Return (x, y) of the center of cell containing provided text 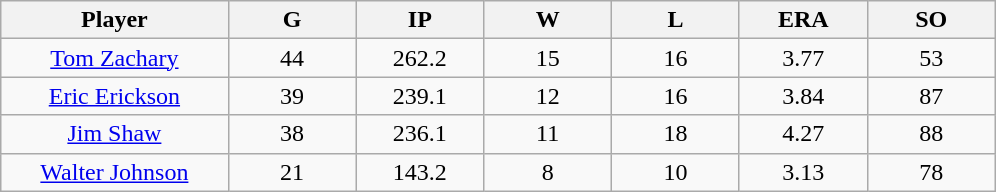
53 (931, 58)
L (676, 20)
8 (548, 172)
262.2 (420, 58)
Walter Johnson (114, 172)
21 (292, 172)
78 (931, 172)
3.84 (803, 96)
11 (548, 134)
IP (420, 20)
3.77 (803, 58)
87 (931, 96)
Tom Zachary (114, 58)
SO (931, 20)
Eric Erickson (114, 96)
Jim Shaw (114, 134)
39 (292, 96)
239.1 (420, 96)
38 (292, 134)
15 (548, 58)
3.13 (803, 172)
236.1 (420, 134)
44 (292, 58)
12 (548, 96)
W (548, 20)
18 (676, 134)
88 (931, 134)
G (292, 20)
Player (114, 20)
143.2 (420, 172)
ERA (803, 20)
4.27 (803, 134)
10 (676, 172)
